Output the (x, y) coordinate of the center of the cell containing the given text.  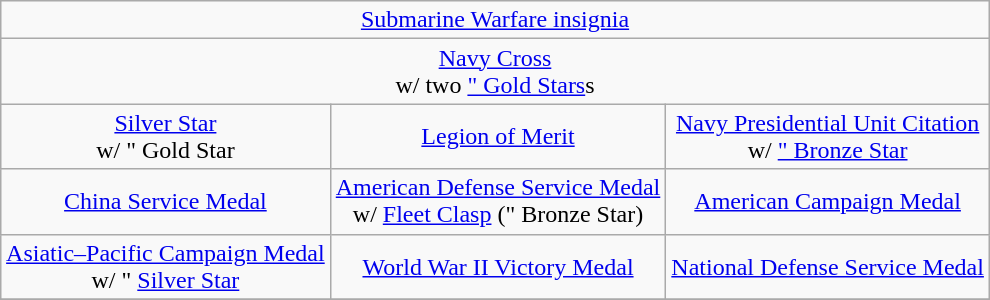
American Defense Service Medalw/ Fleet Clasp (" Bronze Star) (498, 202)
Navy Presidential Unit Citationw/ " Bronze Star (828, 136)
National Defense Service Medal (828, 266)
Submarine Warfare insignia (496, 20)
World War II Victory Medal (498, 266)
China Service Medal (166, 202)
Navy Crossw/ two " Gold Starss (496, 72)
Silver Starw/ " Gold Star (166, 136)
American Campaign Medal (828, 202)
Asiatic–Pacific Campaign Medalw/ " Silver Star (166, 266)
Legion of Merit (498, 136)
